Provide the [X, Y] coordinate of the cell's center where the given text is located.  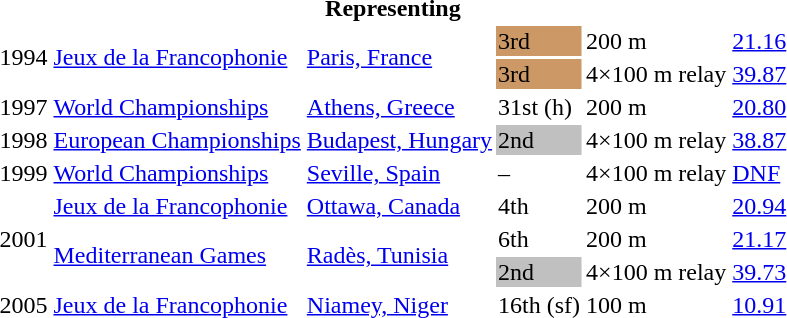
31st (h) [540, 107]
Seville, Spain [399, 173]
Radès, Tunisia [399, 256]
Mediterranean Games [177, 256]
Athens, Greece [399, 107]
European Championships [177, 140]
Paris, France [399, 58]
6th [540, 239]
– [540, 173]
Ottawa, Canada [399, 206]
4th [540, 206]
Budapest, Hungary [399, 140]
